Return [X, Y] of the center of cell containing provided text 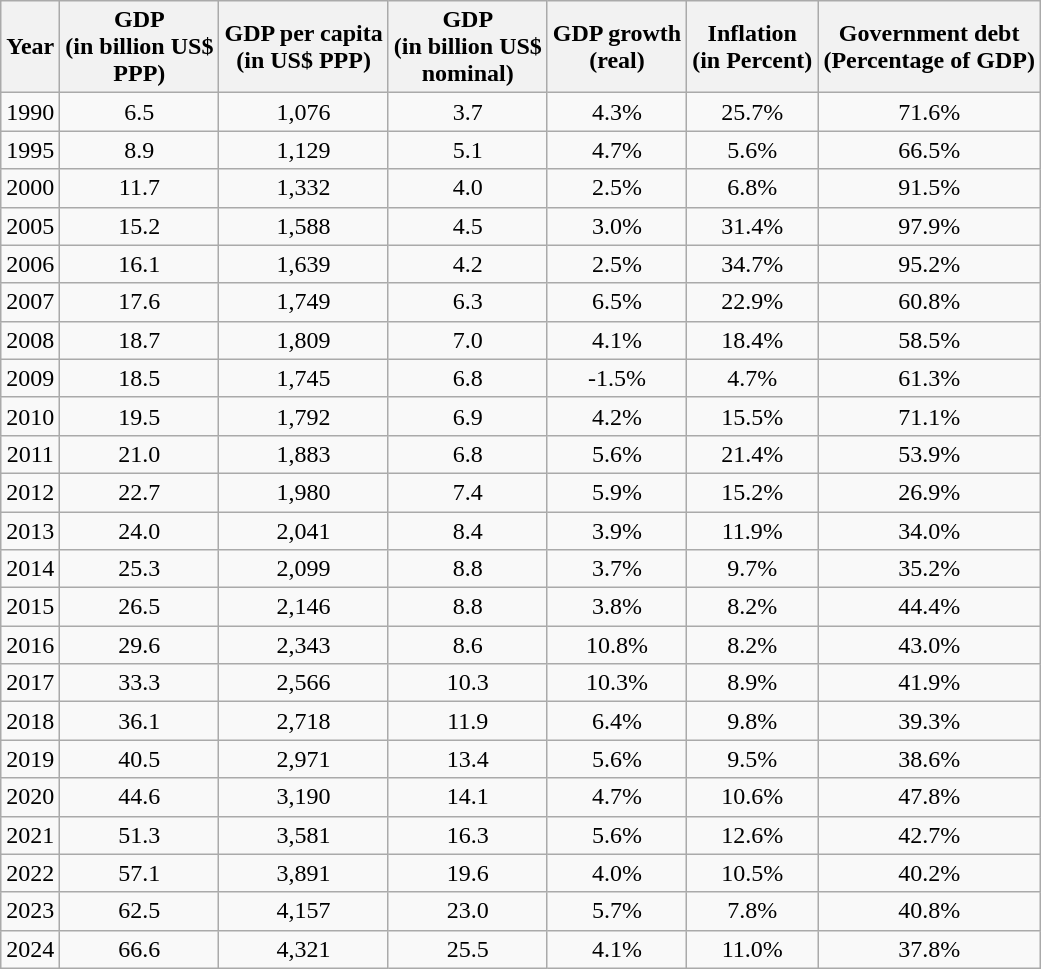
GDP per capita (in US$ PPP) [304, 47]
24.0 [140, 531]
44.4% [930, 607]
3.9% [616, 531]
2000 [30, 188]
Government debt(Percentage of GDP) [930, 47]
GDP (in billion US$ PPP) [140, 47]
4,321 [304, 949]
21.0 [140, 454]
58.5% [930, 340]
47.8% [930, 797]
2,718 [304, 721]
18.7 [140, 340]
5.7% [616, 911]
10.3 [468, 683]
40.8% [930, 911]
9.7% [752, 569]
6.3 [468, 302]
11.7 [140, 188]
18.5 [140, 378]
5.1 [468, 150]
1990 [30, 112]
6.4% [616, 721]
3.0% [616, 226]
61.3% [930, 378]
2020 [30, 797]
15.5% [752, 416]
51.3 [140, 835]
34.7% [752, 264]
3.8% [616, 607]
22.7 [140, 492]
4.2% [616, 416]
91.5% [930, 188]
2015 [30, 607]
3.7 [468, 112]
40.2% [930, 873]
2005 [30, 226]
11.9% [752, 531]
38.6% [930, 759]
2,343 [304, 645]
8.9% [752, 683]
2013 [30, 531]
26.9% [930, 492]
10.5% [752, 873]
2010 [30, 416]
15.2% [752, 492]
71.1% [930, 416]
1,745 [304, 378]
1,883 [304, 454]
2011 [30, 454]
2024 [30, 949]
8.6 [468, 645]
8.4 [468, 531]
1,980 [304, 492]
33.3 [140, 683]
97.9% [930, 226]
GDP growth(real) [616, 47]
43.0% [930, 645]
39.3% [930, 721]
9.8% [752, 721]
9.5% [752, 759]
1,588 [304, 226]
25.7% [752, 112]
26.5 [140, 607]
-1.5% [616, 378]
34.0% [930, 531]
19.6 [468, 873]
1,129 [304, 150]
8.9 [140, 150]
3.7% [616, 569]
2017 [30, 683]
66.5% [930, 150]
40.5 [140, 759]
42.7% [930, 835]
16.1 [140, 264]
12.6% [752, 835]
7.4 [468, 492]
2021 [30, 835]
22.9% [752, 302]
2016 [30, 645]
1,749 [304, 302]
95.2% [930, 264]
62.5 [140, 911]
7.0 [468, 340]
6.5% [616, 302]
21.4% [752, 454]
18.4% [752, 340]
53.9% [930, 454]
Inflation(in Percent) [752, 47]
5.9% [616, 492]
3,581 [304, 835]
23.0 [468, 911]
37.8% [930, 949]
2008 [30, 340]
2009 [30, 378]
11.9 [468, 721]
GDP(in billion US$ nominal) [468, 47]
36.1 [140, 721]
7.8% [752, 911]
2014 [30, 569]
3,891 [304, 873]
1,639 [304, 264]
10.3% [616, 683]
25.5 [468, 949]
4.5 [468, 226]
57.1 [140, 873]
17.6 [140, 302]
66.6 [140, 949]
2,971 [304, 759]
29.6 [140, 645]
15.2 [140, 226]
60.8% [930, 302]
2006 [30, 264]
2012 [30, 492]
10.6% [752, 797]
31.4% [752, 226]
35.2% [930, 569]
71.6% [930, 112]
16.3 [468, 835]
4.3% [616, 112]
2,041 [304, 531]
1,809 [304, 340]
41.9% [930, 683]
Year [30, 47]
6.5 [140, 112]
25.3 [140, 569]
3,190 [304, 797]
4.2 [468, 264]
2,566 [304, 683]
2023 [30, 911]
14.1 [468, 797]
1,332 [304, 188]
1,792 [304, 416]
2,099 [304, 569]
11.0% [752, 949]
2019 [30, 759]
6.9 [468, 416]
1,076 [304, 112]
2,146 [304, 607]
19.5 [140, 416]
2018 [30, 721]
6.8% [752, 188]
4,157 [304, 911]
1995 [30, 150]
4.0% [616, 873]
2007 [30, 302]
10.8% [616, 645]
13.4 [468, 759]
4.0 [468, 188]
44.6 [140, 797]
2022 [30, 873]
